Output the [x, y] coordinate of the center of the cell containing the given text.  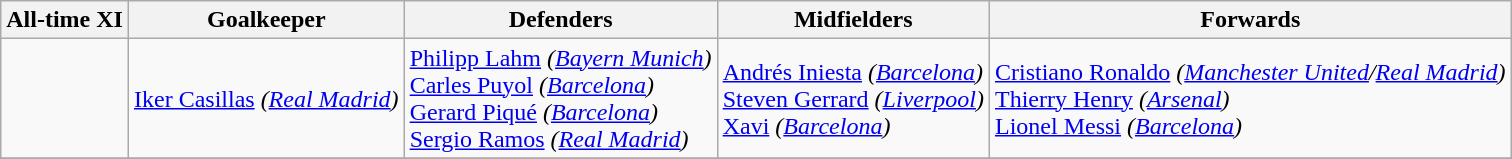
Philipp Lahm (Bayern Munich) Carles Puyol (Barcelona) Gerard Piqué (Barcelona) Sergio Ramos (Real Madrid) [560, 98]
Forwards [1250, 20]
Goalkeeper [266, 20]
Cristiano Ronaldo (Manchester United/Real Madrid) Thierry Henry (Arsenal) Lionel Messi (Barcelona) [1250, 98]
Iker Casillas (Real Madrid) [266, 98]
All-time XI [65, 20]
Defenders [560, 20]
Andrés Iniesta (Barcelona) Steven Gerrard (Liverpool) Xavi (Barcelona) [853, 98]
Midfielders [853, 20]
